Output the [X, Y] coordinate of the center of the cell containing the given text.  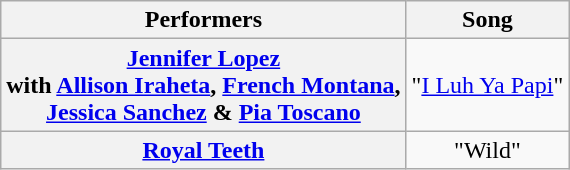
Royal Teeth [204, 150]
"Wild" [488, 150]
Jennifer Lopezwith Allison Iraheta, French Montana,Jessica Sanchez & Pia Toscano [204, 85]
Performers [204, 20]
"I Luh Ya Papi" [488, 85]
Song [488, 20]
